Return [X, Y] of the center of cell containing provided text 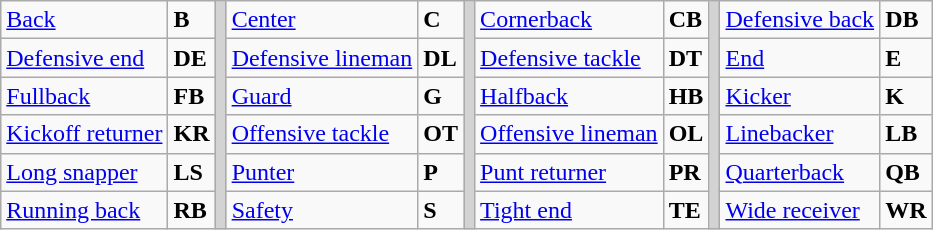
PR [686, 172]
Halfback [570, 96]
Defensive tackle [570, 58]
WR [906, 210]
HB [686, 96]
Defensive back [800, 20]
OT [441, 134]
B [192, 20]
Center [322, 20]
Fullback [84, 96]
TE [686, 210]
Safety [322, 210]
Guard [322, 96]
Punter [322, 172]
P [441, 172]
FB [192, 96]
KR [192, 134]
Linebacker [800, 134]
DB [906, 20]
E [906, 58]
End [800, 58]
QB [906, 172]
OL [686, 134]
Back [84, 20]
Tight end [570, 210]
K [906, 96]
Quarterback [800, 172]
CB [686, 20]
DL [441, 58]
LB [906, 134]
DE [192, 58]
Running back [84, 210]
Punt returner [570, 172]
Kicker [800, 96]
RB [192, 210]
LS [192, 172]
Offensive lineman [570, 134]
C [441, 20]
DT [686, 58]
Cornerback [570, 20]
Offensive tackle [322, 134]
G [441, 96]
S [441, 210]
Defensive end [84, 58]
Long snapper [84, 172]
Kickoff returner [84, 134]
Wide receiver [800, 210]
Defensive lineman [322, 58]
